Detect which cell encompasses the target text, then output its (X, Y) center coordinate. 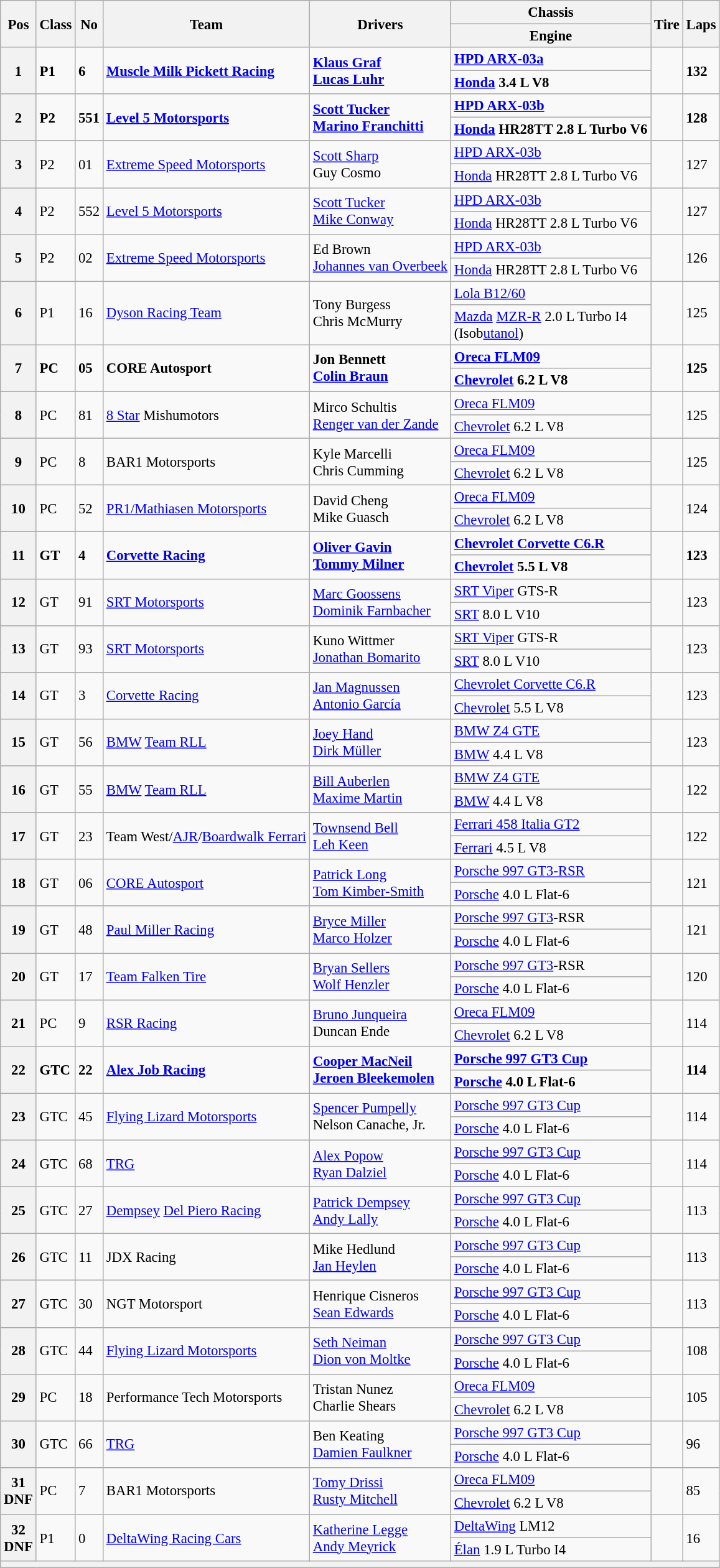
Bryan Sellers Wolf Henzler (380, 977)
Joey Hand Dirk Müller (380, 743)
Muscle Milk Pickett Racing (206, 71)
Spencer Pumpelly Nelson Canache, Jr. (380, 1116)
48 (90, 930)
05 (90, 368)
Mazda MZR-R 2.0 L Turbo I4(Isobutanol) (550, 325)
120 (701, 977)
32DNF (19, 1538)
Kuno Wittmer Jonathan Bomarito (380, 648)
Marc Goossens Dominik Farnbacher (380, 602)
06 (90, 882)
PR1/Mathiasen Motorsports (206, 509)
Scott Tucker Mike Conway (380, 212)
Team (206, 24)
13 (19, 648)
Ferrari 458 Italia GT2 (550, 824)
66 (90, 1445)
02 (90, 258)
01 (90, 164)
45 (90, 1116)
68 (90, 1164)
Lola B12/60 (550, 293)
Oliver Gavin Tommy Milner (380, 555)
Patrick Dempsey Andy Lally (380, 1211)
552 (90, 212)
Alex Job Racing (206, 1070)
14 (19, 696)
Pos (19, 24)
44 (90, 1350)
Tristan Nunez Charlie Shears (380, 1398)
19 (19, 930)
128 (701, 117)
Tomy Drissi Rusty Mitchell (380, 1491)
Bruno Junqueira Duncan Ende (380, 1023)
26 (19, 1257)
Alex Popow Ryan Dalziel (380, 1164)
96 (701, 1445)
31DNF (19, 1491)
Dyson Racing Team (206, 313)
5 (19, 258)
Katherine Legge Andy Meyrick (380, 1538)
Mike Hedlund Jan Heylen (380, 1257)
Ed Brown Johannes van Overbeek (380, 258)
21 (19, 1023)
124 (701, 509)
NGT Motorsport (206, 1304)
Seth Neiman Dion von Moltke (380, 1350)
8 Star Mishumotors (206, 414)
Mirco Schultis Renger van der Zande (380, 414)
81 (90, 414)
Laps (701, 24)
105 (701, 1398)
Élan 1.9 L Turbo I4 (550, 1550)
Townsend Bell Leh Keen (380, 836)
126 (701, 258)
Henrique Cisneros Sean Edwards (380, 1304)
HPD ARX-03a (550, 59)
15 (19, 743)
Scott Tucker Marino Franchitti (380, 117)
No (90, 24)
Team Falken Tire (206, 977)
Patrick Long Tom Kimber-Smith (380, 882)
108 (701, 1350)
Chassis (550, 12)
Ben Keating Damien Faulkner (380, 1445)
Paul Miller Racing (206, 930)
Tire (667, 24)
2 (19, 117)
91 (90, 602)
Honda 3.4 L V8 (550, 83)
Kyle Marcelli Chris Cumming (380, 462)
JDX Racing (206, 1257)
12 (19, 602)
DeltaWing LM12 (550, 1526)
28 (19, 1350)
Tony Burgess Chris McMurry (380, 313)
Ferrari 4.5 L V8 (550, 848)
Klaus Graf Lucas Luhr (380, 71)
Class (56, 24)
20 (19, 977)
Jon Bennett Colin Braun (380, 368)
24 (19, 1164)
85 (701, 1491)
Scott Sharp Guy Cosmo (380, 164)
Dempsey Del Piero Racing (206, 1211)
10 (19, 509)
56 (90, 743)
Engine (550, 36)
0 (90, 1538)
55 (90, 789)
25 (19, 1211)
93 (90, 648)
Cooper MacNeil Jeroen Bleekemolen (380, 1070)
David Cheng Mike Guasch (380, 509)
551 (90, 117)
Performance Tech Motorsports (206, 1398)
1 (19, 71)
RSR Racing (206, 1023)
Team West/AJR/Boardwalk Ferrari (206, 836)
52 (90, 509)
Bryce Miller Marco Holzer (380, 930)
Jan Magnussen Antonio García (380, 696)
29 (19, 1398)
Bill Auberlen Maxime Martin (380, 789)
132 (701, 71)
DeltaWing Racing Cars (206, 1538)
Drivers (380, 24)
